Extract the [X, Y] coordinate from the center of the cell holding the provided text.  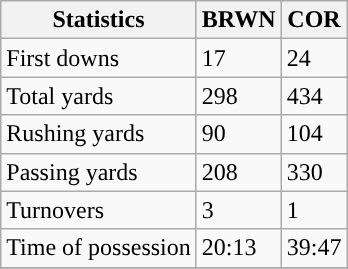
Time of possession [99, 248]
Turnovers [99, 210]
20:13 [238, 248]
434 [314, 96]
First downs [99, 58]
298 [238, 96]
104 [314, 134]
90 [238, 134]
BRWN [238, 20]
COR [314, 20]
Statistics [99, 20]
Rushing yards [99, 134]
330 [314, 172]
17 [238, 58]
1 [314, 210]
208 [238, 172]
3 [238, 210]
Passing yards [99, 172]
Total yards [99, 96]
24 [314, 58]
39:47 [314, 248]
